Determine the [X, Y] coordinate at the center of the cell enclosing the given text.  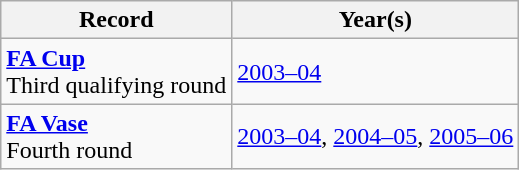
FA CupThird qualifying round [116, 72]
2003–04 [376, 72]
FA VaseFourth round [116, 136]
2003–04, 2004–05, 2005–06 [376, 136]
Record [116, 20]
Year(s) [376, 20]
